For the text-containing cell, return its midpoint in [X, Y] coordinate format. 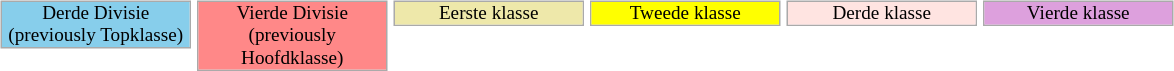
Tweede klasse [686, 13]
Derde Divisie(previously Topklasse) [96, 24]
Derde klasse [882, 13]
Eerste klasse [489, 13]
Vierde klasse [1078, 13]
Vierde Divisie(previously Hoofdklasse) [292, 36]
